Scan for the cell matching the given text and deliver its (X, Y) coordinate at center. 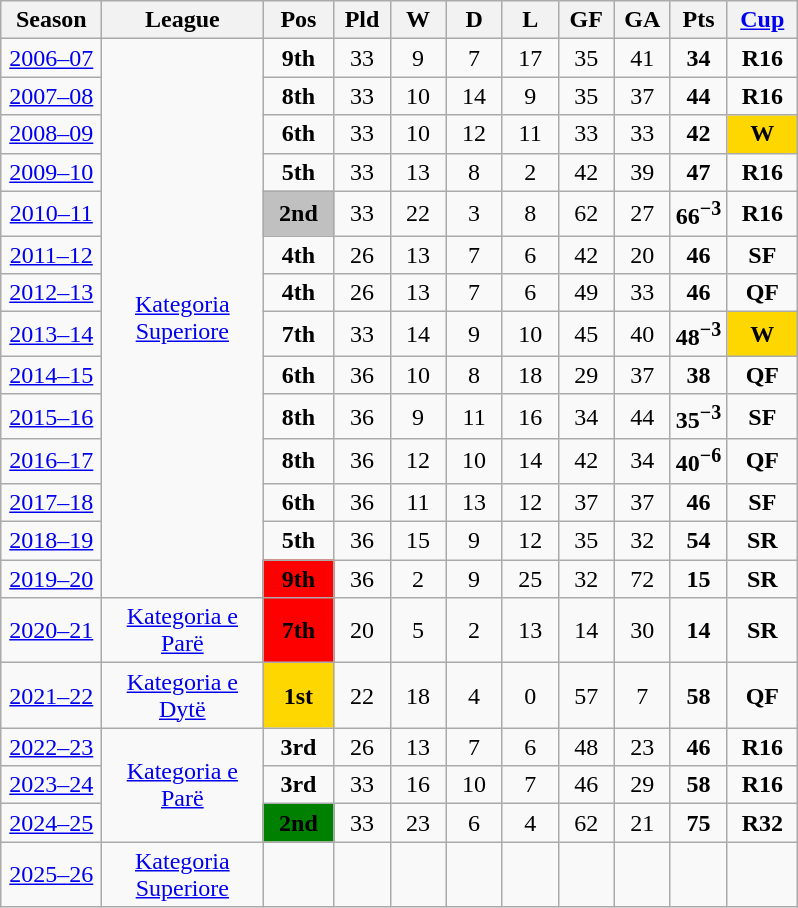
Cup (762, 20)
2020–21 (52, 630)
2009–10 (52, 172)
2017–18 (52, 502)
2011–12 (52, 255)
40−6 (698, 462)
R32 (762, 823)
L (530, 20)
2006–07 (52, 58)
2023–24 (52, 785)
21 (642, 823)
Kategoria e Dytë (182, 696)
30 (642, 630)
5 (418, 630)
45 (586, 334)
2008–09 (52, 134)
38 (698, 375)
2025–26 (52, 874)
2024–25 (52, 823)
2019–20 (52, 579)
54 (698, 541)
Pld (362, 20)
2014–15 (52, 375)
2012–13 (52, 293)
25 (530, 579)
48−3 (698, 334)
2021–22 (52, 696)
2010–11 (52, 214)
2016–17 (52, 462)
1st (298, 696)
27 (642, 214)
3 (474, 214)
41 (642, 58)
39 (642, 172)
Season (52, 20)
Pts (698, 20)
49 (586, 293)
2015–16 (52, 416)
48 (586, 747)
17 (530, 58)
Pos (298, 20)
66−3 (698, 214)
GA (642, 20)
2013–14 (52, 334)
2007–08 (52, 96)
75 (698, 823)
0 (530, 696)
72 (642, 579)
League (182, 20)
47 (698, 172)
57 (586, 696)
40 (642, 334)
GF (586, 20)
2018–19 (52, 541)
35−3 (698, 416)
2022–23 (52, 747)
D (474, 20)
